From the cell containing the given text, extract its center point as (X, Y) coordinate. 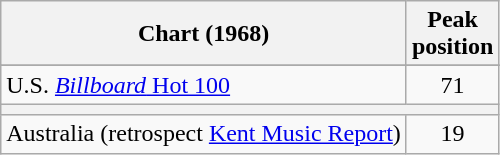
Australia (retrospect Kent Music Report) (204, 134)
Peakposition (452, 34)
71 (452, 85)
19 (452, 134)
U.S. Billboard Hot 100 (204, 85)
Chart (1968) (204, 34)
